Capture the cell that displays the provided text and extract its [x, y] central coordinate. 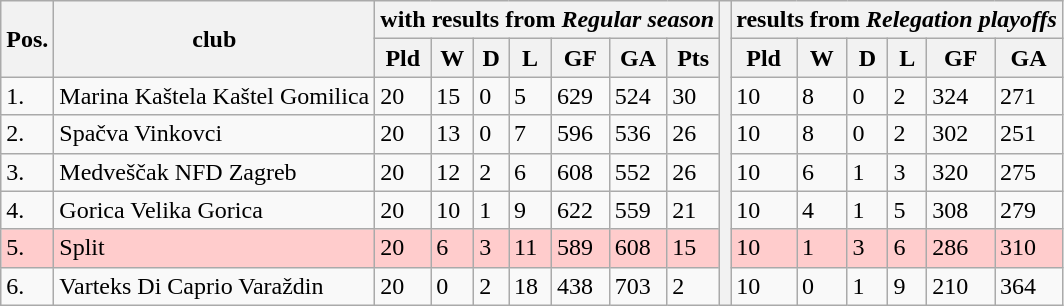
4. [28, 210]
Pos. [28, 39]
Medveščak NFD Zagreb [214, 172]
251 [1029, 134]
6. [28, 286]
30 [694, 96]
1. [28, 96]
7 [530, 134]
324 [961, 96]
12 [452, 172]
210 [961, 286]
320 [961, 172]
703 [638, 286]
308 [961, 210]
629 [580, 96]
Spačva Vinkovci [214, 134]
18 [530, 286]
club [214, 39]
536 [638, 134]
Split [214, 248]
results from Relegation playoffs [897, 20]
310 [1029, 248]
4 [822, 210]
559 [638, 210]
275 [1029, 172]
279 [1029, 210]
13 [452, 134]
589 [580, 248]
622 [580, 210]
5. [28, 248]
3. [28, 172]
364 [1029, 286]
552 [638, 172]
with results from Regular season [548, 20]
Gorica Velika Gorica [214, 210]
Marina Kaštela Kaštel Gomilica [214, 96]
524 [638, 96]
Pts [694, 58]
2. [28, 134]
286 [961, 248]
Varteks Di Caprio Varaždin [214, 286]
271 [1029, 96]
596 [580, 134]
302 [961, 134]
21 [694, 210]
438 [580, 286]
11 [530, 248]
